Extract the (X, Y) coordinate from the center of the cell holding the provided text.  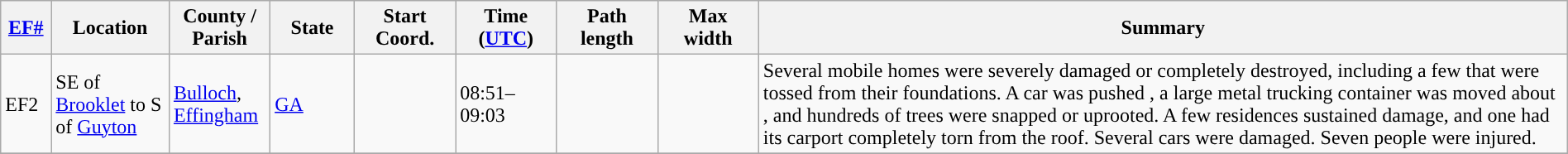
Path length (607, 28)
GA (313, 104)
Time (UTC) (506, 28)
County / Parish (219, 28)
Bulloch, Effingham (219, 104)
08:51–09:03 (506, 104)
Summary (1163, 28)
EF# (26, 28)
SE of Brooklet to S of Guyton (111, 104)
State (313, 28)
Max width (708, 28)
EF2 (26, 104)
Location (111, 28)
Start Coord. (404, 28)
